Return (x, y) of the center of cell containing provided text 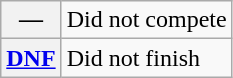
Did not compete (146, 20)
— (31, 20)
DNF (31, 58)
Did not finish (146, 58)
